For the text-containing cell, return its midpoint in [x, y] coordinate format. 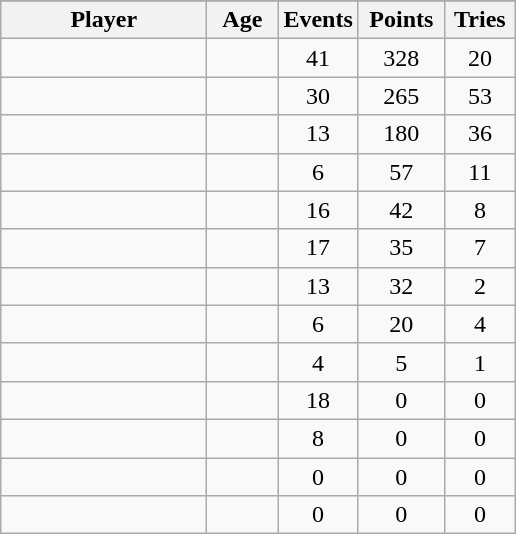
180 [401, 134]
16 [318, 210]
Events [318, 20]
36 [480, 134]
57 [401, 172]
35 [401, 248]
1 [480, 362]
265 [401, 96]
5 [401, 362]
2 [480, 286]
7 [480, 248]
53 [480, 96]
17 [318, 248]
Player [104, 20]
18 [318, 400]
30 [318, 96]
328 [401, 58]
42 [401, 210]
Age [242, 20]
11 [480, 172]
41 [318, 58]
Tries [480, 20]
Points [401, 20]
32 [401, 286]
